Pinpoint the cell where the given text exists, returning its (x, y) midpoint coordinate. 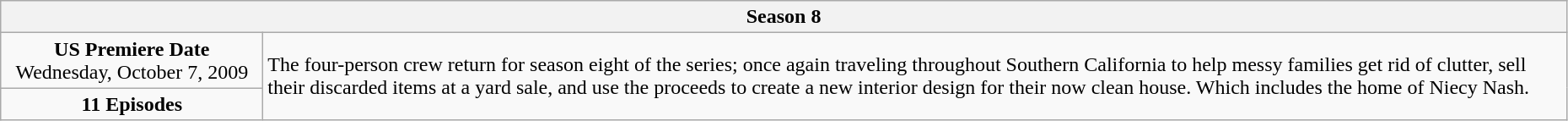
US Premiere DateWednesday, October 7, 2009 (132, 61)
Season 8 (784, 17)
11 Episodes (132, 104)
